For the text-containing cell, return its midpoint in (x, y) coordinate format. 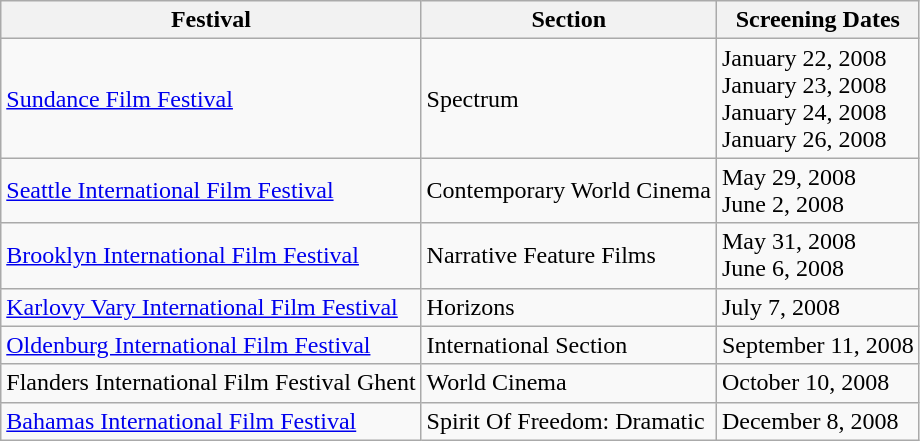
Festival (211, 20)
May 31, 2008June 6, 2008 (818, 256)
Oldenburg International Film Festival (211, 345)
May 29, 2008June 2, 2008 (818, 190)
Seattle International Film Festival (211, 190)
December 8, 2008 (818, 421)
Spectrum (568, 98)
October 10, 2008 (818, 383)
Spirit Of Freedom: Dramatic (568, 421)
Screening Dates (818, 20)
Narrative Feature Films (568, 256)
Section (568, 20)
Horizons (568, 307)
September 11, 2008 (818, 345)
Bahamas International Film Festival (211, 421)
Brooklyn International Film Festival (211, 256)
Flanders International Film Festival Ghent (211, 383)
Karlovy Vary International Film Festival (211, 307)
Sundance Film Festival (211, 98)
Contemporary World Cinema (568, 190)
January 22, 2008January 23, 2008January 24, 2008January 26, 2008 (818, 98)
World Cinema (568, 383)
July 7, 2008 (818, 307)
International Section (568, 345)
